Identify which cell holds the provided text, then report its [X, Y] central coordinate. 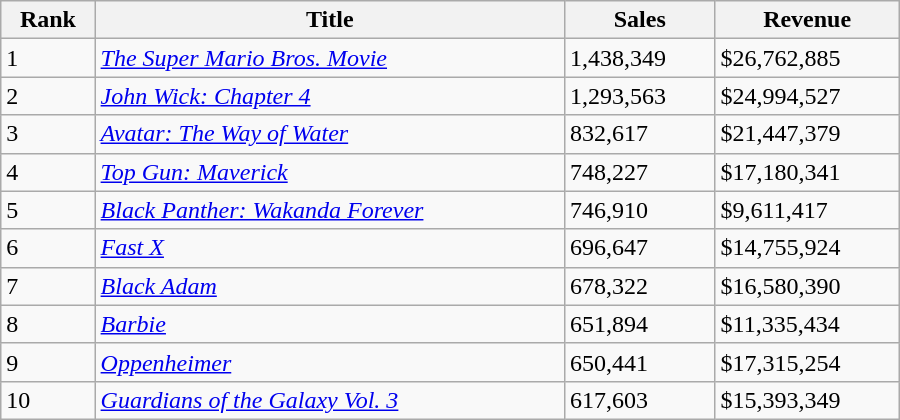
696,647 [640, 248]
Black Panther: Wakanda Forever [330, 210]
6 [48, 248]
Rank [48, 20]
1,438,349 [640, 58]
4 [48, 172]
1 [48, 58]
John Wick: Chapter 4 [330, 96]
650,441 [640, 362]
$14,755,924 [807, 248]
Avatar: The Way of Water [330, 134]
$26,762,885 [807, 58]
$24,994,527 [807, 96]
$16,580,390 [807, 286]
Sales [640, 20]
832,617 [640, 134]
678,322 [640, 286]
746,910 [640, 210]
748,227 [640, 172]
2 [48, 96]
Top Gun: Maverick [330, 172]
651,894 [640, 324]
$17,180,341 [807, 172]
$15,393,349 [807, 400]
Barbie [330, 324]
Revenue [807, 20]
$9,611,417 [807, 210]
9 [48, 362]
Fast X [330, 248]
1,293,563 [640, 96]
10 [48, 400]
7 [48, 286]
Title [330, 20]
$17,315,254 [807, 362]
8 [48, 324]
Black Adam [330, 286]
Guardians of the Galaxy Vol. 3 [330, 400]
3 [48, 134]
Oppenheimer [330, 362]
$21,447,379 [807, 134]
The Super Mario Bros. Movie [330, 58]
5 [48, 210]
$11,335,434 [807, 324]
617,603 [640, 400]
